Pinpoint the cell where the given text exists, returning its (x, y) midpoint coordinate. 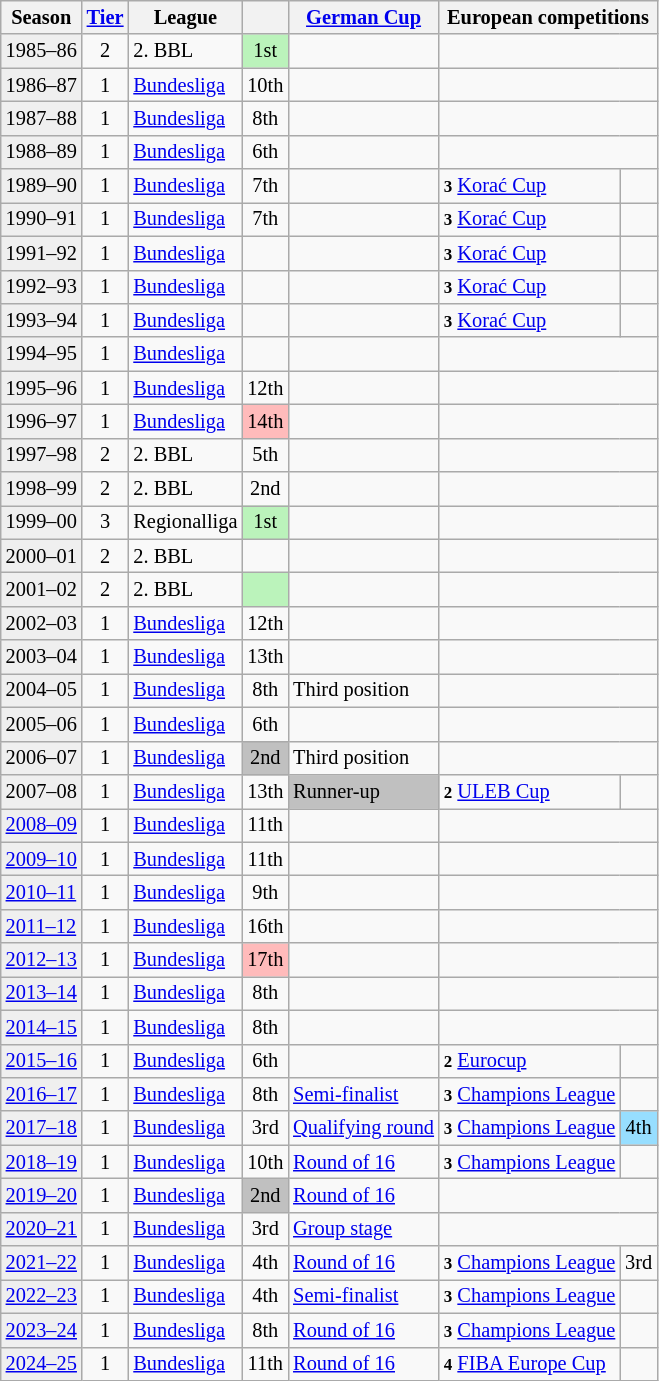
2009–10 (42, 859)
1991–92 (42, 253)
14th (265, 421)
2007–08 (42, 791)
3 (106, 522)
Group stage (364, 1229)
Tier (106, 17)
5th (265, 455)
2016–17 (42, 1094)
2013–14 (42, 993)
1998–99 (42, 489)
2006–07 (42, 758)
2018–19 (42, 1162)
1995–96 (42, 388)
League (185, 17)
2008–09 (42, 825)
9th (265, 892)
2020–21 (42, 1229)
2024–25 (42, 1364)
1993–94 (42, 320)
Season (42, 17)
2004–05 (42, 690)
1994–95 (42, 354)
1985–86 (42, 51)
1987–88 (42, 118)
1996–97 (42, 421)
German Cup (364, 17)
1989–90 (42, 186)
2023–24 (42, 1330)
1999–00 (42, 522)
European competitions (548, 17)
4 FIBA Europe Cup (530, 1364)
Regionalliga (185, 522)
2014–15 (42, 1027)
1988–89 (42, 152)
2017–18 (42, 1128)
17th (265, 960)
2022–23 (42, 1296)
Runner-up (364, 791)
2000–01 (42, 556)
2012–13 (42, 960)
2021–22 (42, 1263)
2005–06 (42, 724)
2003–04 (42, 657)
1997–98 (42, 455)
2010–11 (42, 892)
2001–02 (42, 589)
2011–12 (42, 926)
2002–03 (42, 623)
Qualifying round (364, 1128)
2 ULEB Cup (530, 791)
1990–91 (42, 219)
16th (265, 926)
2015–16 (42, 1061)
1986–87 (42, 85)
1992–93 (42, 287)
2019–20 (42, 1195)
2 Eurocup (530, 1061)
